Scan for the cell matching the given text and deliver its (X, Y) coordinate at center. 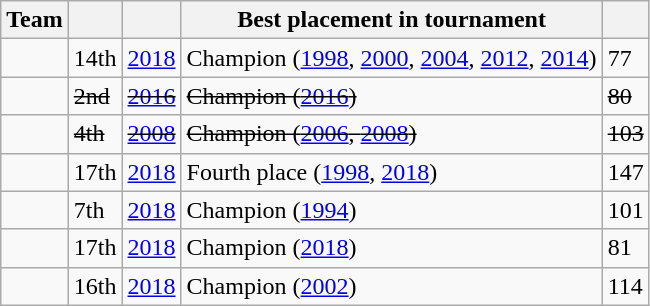
Fourth place (1998, 2018) (392, 172)
7th (95, 210)
77 (626, 58)
Champion (2002) (392, 286)
Champion (2006, 2008) (392, 134)
81 (626, 248)
Champion (1998, 2000, 2004, 2012, 2014) (392, 58)
14th (95, 58)
2nd (95, 96)
Best placement in tournament (392, 20)
Champion (1994) (392, 210)
2016 (152, 96)
4th (95, 134)
80 (626, 96)
103 (626, 134)
16th (95, 286)
Team (35, 20)
114 (626, 286)
147 (626, 172)
Champion (2016) (392, 96)
2008 (152, 134)
Champion (2018) (392, 248)
101 (626, 210)
